Identify which cell holds the provided text, then report its [X, Y] central coordinate. 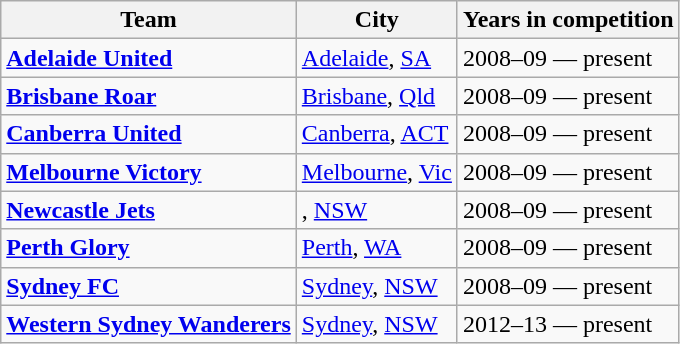
Canberra United [149, 134]
Brisbane Roar [149, 96]
Adelaide, SA [376, 58]
2012–13 — present [568, 324]
Melbourne, Vic [376, 172]
Years in competition [568, 20]
Canberra, ACT [376, 134]
Brisbane, Qld [376, 96]
Adelaide United [149, 58]
Sydney FC [149, 286]
, NSW [376, 210]
Melbourne Victory [149, 172]
Newcastle Jets [149, 210]
City [376, 20]
Western Sydney Wanderers [149, 324]
Team [149, 20]
Perth, WA [376, 248]
Perth Glory [149, 248]
